Provide the [X, Y] coordinate of the cell's center where the given text is located.  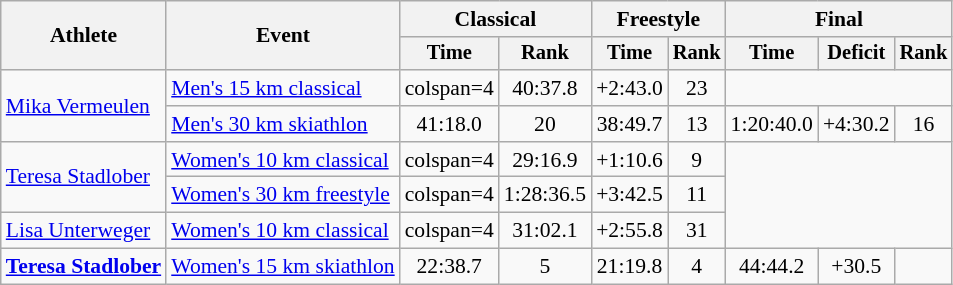
Freestyle [658, 19]
11 [697, 195]
21:19.8 [630, 267]
13 [697, 124]
20 [545, 124]
44:44.2 [772, 267]
Event [283, 36]
40:37.8 [545, 88]
23 [697, 88]
4 [697, 267]
Women's 30 km freestyle [283, 195]
+1:10.6 [630, 160]
+2:43.0 [630, 88]
Men's 30 km skiathlon [283, 124]
31:02.1 [545, 231]
Athlete [84, 36]
Men's 15 km classical [283, 88]
Mika Vermeulen [84, 106]
Final [840, 19]
Classical [496, 19]
+30.5 [856, 267]
5 [545, 267]
22:38.7 [450, 267]
1:28:36.5 [545, 195]
Women's 15 km skiathlon [283, 267]
29:16.9 [545, 160]
31 [697, 231]
+4:30.2 [856, 124]
+2:55.8 [630, 231]
Deficit [856, 54]
+3:42.5 [630, 195]
38:49.7 [630, 124]
1:20:40.0 [772, 124]
9 [697, 160]
41:18.0 [450, 124]
16 [924, 124]
Lisa Unterweger [84, 231]
